Return (x, y) of the center of cell containing provided text 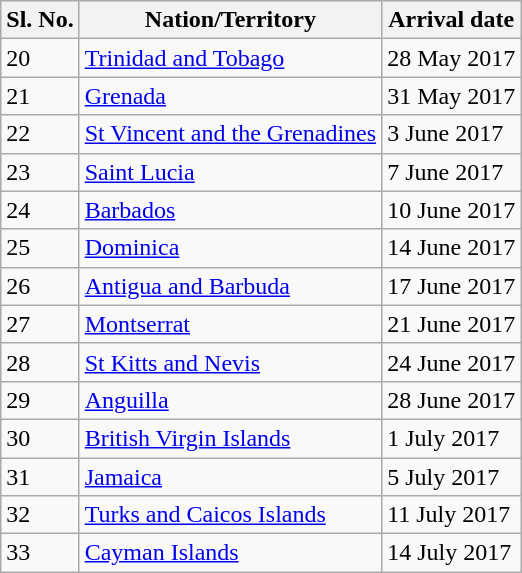
Montserrat (230, 324)
Saint Lucia (230, 172)
Grenada (230, 96)
20 (40, 58)
Arrival date (452, 20)
21 June 2017 (452, 324)
3 June 2017 (452, 134)
Trinidad and Tobago (230, 58)
26 (40, 286)
17 June 2017 (452, 286)
Barbados (230, 210)
1 July 2017 (452, 438)
St Vincent and the Grenadines (230, 134)
Sl. No. (40, 20)
21 (40, 96)
29 (40, 400)
31 (40, 477)
14 July 2017 (452, 553)
28 June 2017 (452, 400)
Cayman Islands (230, 553)
Nation/Territory (230, 20)
14 June 2017 (452, 248)
28 May 2017 (452, 58)
33 (40, 553)
31 May 2017 (452, 96)
22 (40, 134)
28 (40, 362)
Jamaica (230, 477)
24 June 2017 (452, 362)
25 (40, 248)
30 (40, 438)
24 (40, 210)
Anguilla (230, 400)
7 June 2017 (452, 172)
32 (40, 515)
British Virgin Islands (230, 438)
11 July 2017 (452, 515)
10 June 2017 (452, 210)
Antigua and Barbuda (230, 286)
St Kitts and Nevis (230, 362)
23 (40, 172)
Dominica (230, 248)
5 July 2017 (452, 477)
27 (40, 324)
Turks and Caicos Islands (230, 515)
